Find where the given text appears and provide that cell's center as [X, Y] coordinate. 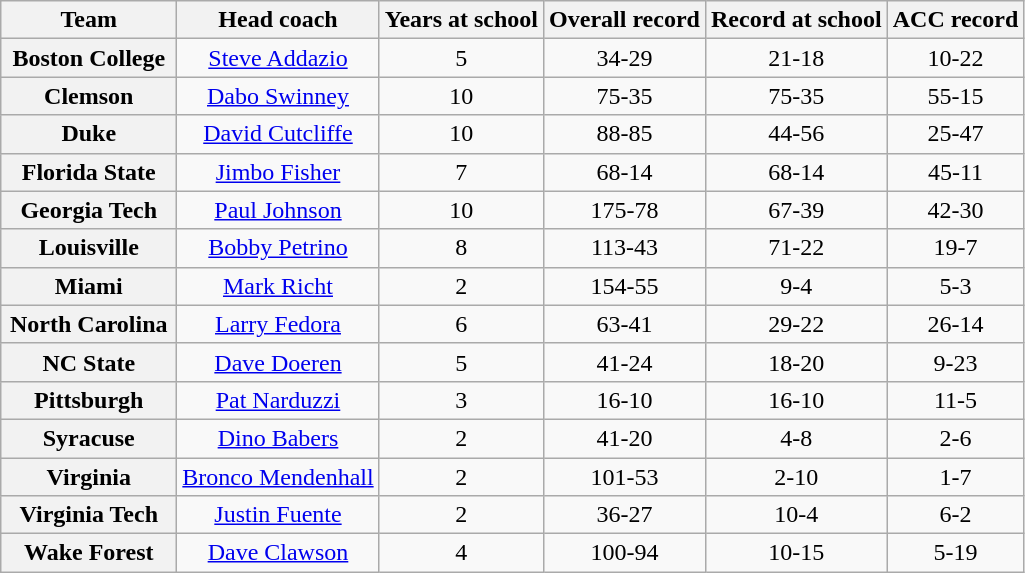
Steve Addazio [278, 58]
4-8 [796, 438]
David Cutcliffe [278, 134]
5-3 [956, 286]
Justin Fuente [278, 515]
Dino Babers [278, 438]
9-23 [956, 362]
ACC record [956, 20]
Dave Clawson [278, 553]
North Carolina [89, 324]
4 [461, 553]
Wake Forest [89, 553]
Boston College [89, 58]
113-43 [625, 248]
Record at school [796, 20]
Syracuse [89, 438]
100-94 [625, 553]
Head coach [278, 20]
7 [461, 172]
2-10 [796, 477]
Clemson [89, 96]
Louisville [89, 248]
Pat Narduzzi [278, 400]
44-56 [796, 134]
Miami [89, 286]
18-20 [796, 362]
25-47 [956, 134]
10-22 [956, 58]
Overall record [625, 20]
34-29 [625, 58]
Duke [89, 134]
Team [89, 20]
26-14 [956, 324]
10-4 [796, 515]
42-30 [956, 210]
36-27 [625, 515]
1-7 [956, 477]
41-20 [625, 438]
Paul Johnson [278, 210]
19-7 [956, 248]
Florida State [89, 172]
Dabo Swinney [278, 96]
154-55 [625, 286]
Virginia [89, 477]
71-22 [796, 248]
55-15 [956, 96]
88-85 [625, 134]
Virginia Tech [89, 515]
6-2 [956, 515]
63-41 [625, 324]
10-15 [796, 553]
175-78 [625, 210]
Pittsburgh [89, 400]
2-6 [956, 438]
45-11 [956, 172]
NC State [89, 362]
67-39 [796, 210]
Dave Doeren [278, 362]
6 [461, 324]
Larry Fedora [278, 324]
29-22 [796, 324]
Bobby Petrino [278, 248]
101-53 [625, 477]
5-19 [956, 553]
Jimbo Fisher [278, 172]
Georgia Tech [89, 210]
11-5 [956, 400]
41-24 [625, 362]
21-18 [796, 58]
Mark Richt [278, 286]
Years at school [461, 20]
9-4 [796, 286]
Bronco Mendenhall [278, 477]
3 [461, 400]
8 [461, 248]
